Locate the cell with the specified text and output its [X, Y] center coordinate. 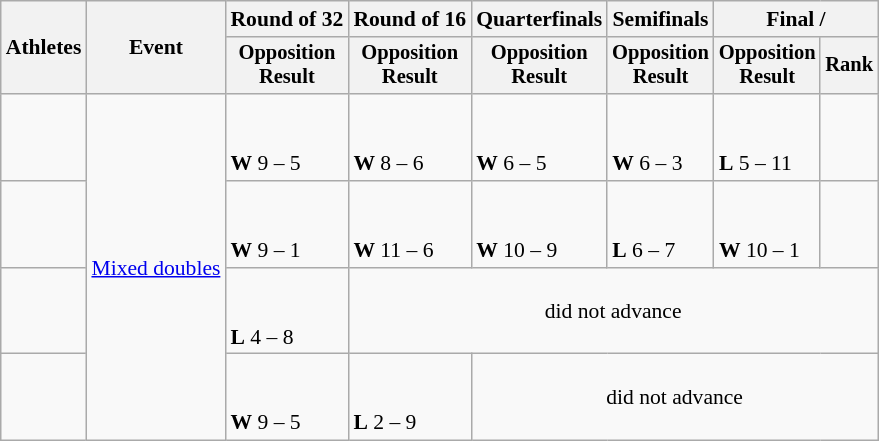
L 4 – 8 [286, 312]
Quarterfinals [539, 19]
Rank [849, 66]
Event [156, 48]
Round of 32 [286, 19]
Mixed doubles [156, 267]
W 11 – 6 [410, 224]
W 6 – 5 [539, 138]
L 6 – 7 [660, 224]
Round of 16 [410, 19]
Semifinals [660, 19]
W 10 – 1 [768, 224]
Final / [796, 19]
L 5 – 11 [768, 138]
Athletes [44, 48]
W 6 – 3 [660, 138]
W 10 – 9 [539, 224]
W 9 – 1 [286, 224]
L 2 – 9 [410, 398]
W 8 – 6 [410, 138]
